Pinpoint the cell where the given text exists, returning its [x, y] midpoint coordinate. 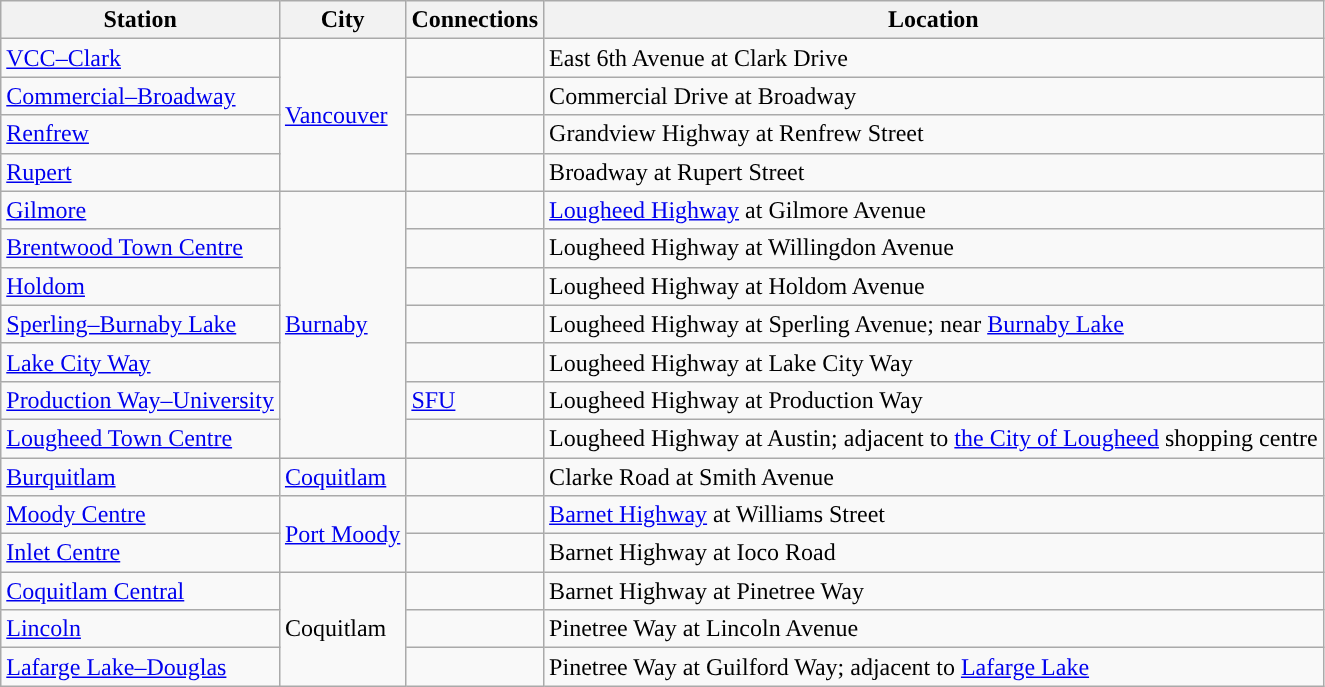
Commercial–Broadway [140, 96]
Rupert [140, 172]
Barnet Highway at Pinetree Way [934, 591]
Sperling–Burnaby Lake [140, 324]
Station [140, 20]
Lougheed Highway at Gilmore Avenue [934, 210]
Commercial Drive at Broadway [934, 96]
Location [934, 20]
Lougheed Highway at Holdom Avenue [934, 286]
Vancouver [342, 115]
Lougheed Highway at Lake City Way [934, 362]
Grandview Highway at Renfrew Street [934, 134]
Lougheed Highway at Production Way [934, 400]
Connections [475, 20]
Pinetree Way at Lincoln Avenue [934, 629]
Renfrew [140, 134]
Lougheed Highway at Willingdon Avenue [934, 248]
Barnet Highway at Ioco Road [934, 553]
Clarke Road at Smith Avenue [934, 477]
Port Moody [342, 534]
Coquitlam Central [140, 591]
Inlet Centre [140, 553]
Lougheed Highway at Austin; adjacent to the City of Lougheed shopping centre [934, 438]
Gilmore [140, 210]
Barnet Highway at Williams Street [934, 515]
Lafarge Lake–Douglas [140, 667]
Broadway at Rupert Street [934, 172]
Brentwood Town Centre [140, 248]
Burquitlam [140, 477]
Lincoln [140, 629]
Pinetree Way at Guilford Way; adjacent to Lafarge Lake [934, 667]
SFU [475, 400]
East 6th Avenue at Clark Drive [934, 58]
City [342, 20]
Lake City Way [140, 362]
Lougheed Highway at Sperling Avenue; near Burnaby Lake [934, 324]
Holdom [140, 286]
VCC–Clark [140, 58]
Production Way–University [140, 400]
Moody Centre [140, 515]
Burnaby [342, 324]
Lougheed Town Centre [140, 438]
